Output the (X, Y) coordinate of the center of the cell containing the given text.  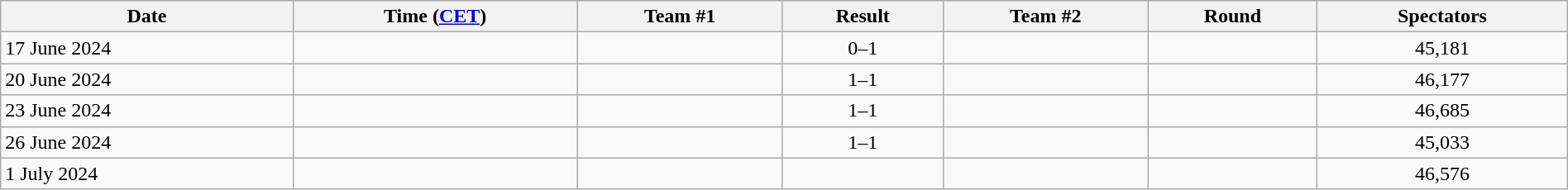
46,685 (1442, 111)
Team #2 (1045, 17)
45,181 (1442, 48)
Time (CET) (435, 17)
23 June 2024 (147, 111)
46,177 (1442, 79)
Spectators (1442, 17)
Result (863, 17)
46,576 (1442, 173)
Round (1232, 17)
26 June 2024 (147, 142)
17 June 2024 (147, 48)
Team #1 (680, 17)
20 June 2024 (147, 79)
45,033 (1442, 142)
Date (147, 17)
1 July 2024 (147, 173)
0–1 (863, 48)
